Determine the [X, Y] coordinate at the center of the cell enclosing the given text.  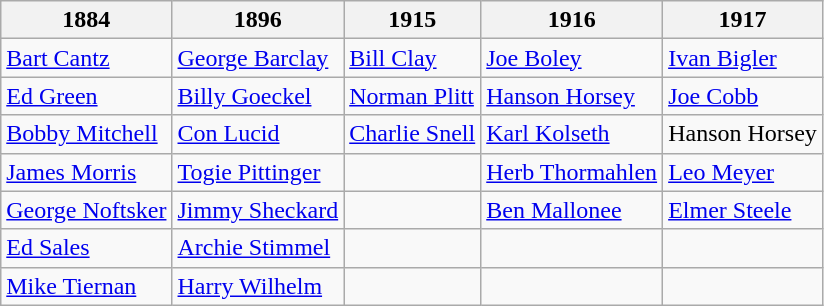
Norman Plitt [412, 96]
1915 [412, 20]
Herb Thormahlen [572, 172]
1917 [743, 20]
George Noftsker [86, 210]
1896 [258, 20]
Karl Kolseth [572, 134]
Jimmy Sheckard [258, 210]
Ed Green [86, 96]
Bart Cantz [86, 58]
James Morris [86, 172]
George Barclay [258, 58]
Joe Cobb [743, 96]
Mike Tiernan [86, 286]
Harry Wilhelm [258, 286]
1884 [86, 20]
Leo Meyer [743, 172]
Billy Goeckel [258, 96]
Ivan Bigler [743, 58]
Con Lucid [258, 134]
Joe Boley [572, 58]
Bobby Mitchell [86, 134]
Togie Pittinger [258, 172]
Ben Mallonee [572, 210]
Bill Clay [412, 58]
Charlie Snell [412, 134]
Ed Sales [86, 248]
Elmer Steele [743, 210]
Archie Stimmel [258, 248]
1916 [572, 20]
